Search for the cell housing the specified text and yield its [x, y] center coordinate. 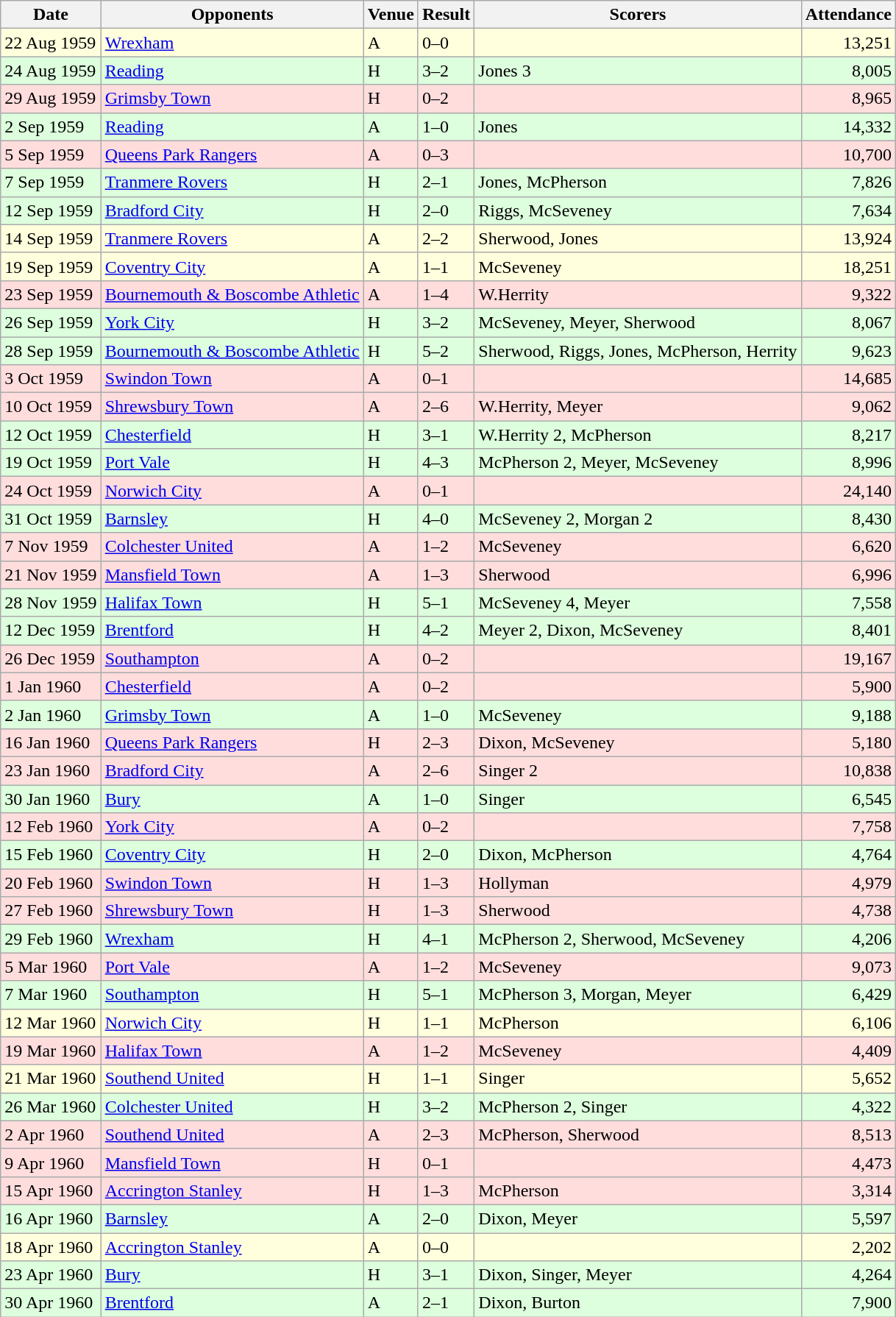
McPherson 2, Singer [638, 1107]
8,067 [848, 322]
Dixon, Meyer [638, 1218]
7,558 [848, 603]
10,700 [848, 155]
19,167 [848, 658]
0–3 [446, 155]
Singer 2 [638, 770]
4,264 [848, 1275]
16 Apr 1960 [51, 1218]
Opponents [232, 15]
W.Herrity, Meyer [638, 407]
8,005 [848, 71]
6,545 [848, 798]
4,979 [848, 883]
23 Jan 1960 [51, 770]
29 Aug 1959 [51, 99]
22 Aug 1959 [51, 43]
15 Feb 1960 [51, 855]
5–2 [446, 351]
13,924 [848, 238]
26 Mar 1960 [51, 1107]
8,513 [848, 1135]
6,996 [848, 575]
8,996 [848, 463]
24 Aug 1959 [51, 71]
15 Apr 1960 [51, 1190]
9 Apr 1960 [51, 1162]
4–2 [446, 631]
5,597 [848, 1218]
12 Sep 1959 [51, 210]
5,652 [848, 1079]
McSeveney 2, Morgan 2 [638, 519]
23 Sep 1959 [51, 294]
18,251 [848, 266]
4,409 [848, 1051]
14 Sep 1959 [51, 238]
Jones, McPherson [638, 182]
2 Jan 1960 [51, 714]
27 Feb 1960 [51, 911]
21 Nov 1959 [51, 575]
7,900 [848, 1303]
16 Jan 1960 [51, 742]
14,332 [848, 127]
7 Nov 1959 [51, 547]
4,738 [848, 911]
Jones [638, 127]
26 Sep 1959 [51, 322]
2 Sep 1959 [51, 127]
Dixon, Burton [638, 1303]
5,180 [848, 742]
2 Apr 1960 [51, 1135]
18 Apr 1960 [51, 1247]
Date [51, 15]
5 Mar 1960 [51, 967]
1–4 [446, 294]
24 Oct 1959 [51, 491]
3 Oct 1959 [51, 379]
9,188 [848, 714]
4–3 [446, 463]
Dixon, McSeveney [638, 742]
Dixon, Singer, Meyer [638, 1275]
Sherwood, Riggs, Jones, McPherson, Herrity [638, 351]
5 Sep 1959 [51, 155]
12 Feb 1960 [51, 827]
20 Feb 1960 [51, 883]
Sherwood, Jones [638, 238]
28 Sep 1959 [51, 351]
Riggs, McSeveney [638, 210]
4–0 [446, 519]
Result [446, 15]
5,900 [848, 686]
4,473 [848, 1162]
McPherson 2, Meyer, McSeveney [638, 463]
7 Mar 1960 [51, 995]
8,430 [848, 519]
30 Apr 1960 [51, 1303]
30 Jan 1960 [51, 798]
31 Oct 1959 [51, 519]
7,634 [848, 210]
McSeveney 4, Meyer [638, 603]
13,251 [848, 43]
7 Sep 1959 [51, 182]
McPherson 2, Sherwood, McSeveney [638, 939]
Meyer 2, Dixon, McSeveney [638, 631]
19 Oct 1959 [51, 463]
Hollyman [638, 883]
Dixon, McPherson [638, 855]
Scorers [638, 15]
28 Nov 1959 [51, 603]
19 Mar 1960 [51, 1051]
12 Dec 1959 [51, 631]
W.Herrity 2, McPherson [638, 435]
10,838 [848, 770]
3,314 [848, 1190]
4,206 [848, 939]
9,322 [848, 294]
21 Mar 1960 [51, 1079]
Jones 3 [638, 71]
McPherson 3, Morgan, Meyer [638, 995]
2–2 [446, 238]
4,322 [848, 1107]
12 Oct 1959 [51, 435]
9,073 [848, 967]
1 Jan 1960 [51, 686]
26 Dec 1959 [51, 658]
6,106 [848, 1023]
4–1 [446, 939]
8,217 [848, 435]
9,062 [848, 407]
Attendance [848, 15]
6,429 [848, 995]
W.Herrity [638, 294]
8,401 [848, 631]
14,685 [848, 379]
23 Apr 1960 [51, 1275]
2,202 [848, 1247]
19 Sep 1959 [51, 266]
6,620 [848, 547]
12 Mar 1960 [51, 1023]
24,140 [848, 491]
10 Oct 1959 [51, 407]
4,764 [848, 855]
8,965 [848, 99]
McPherson, Sherwood [638, 1135]
7,826 [848, 182]
7,758 [848, 827]
9,623 [848, 351]
McSeveney, Meyer, Sherwood [638, 322]
29 Feb 1960 [51, 939]
Venue [391, 15]
